Locate the cell with the specified text and output its (x, y) center coordinate. 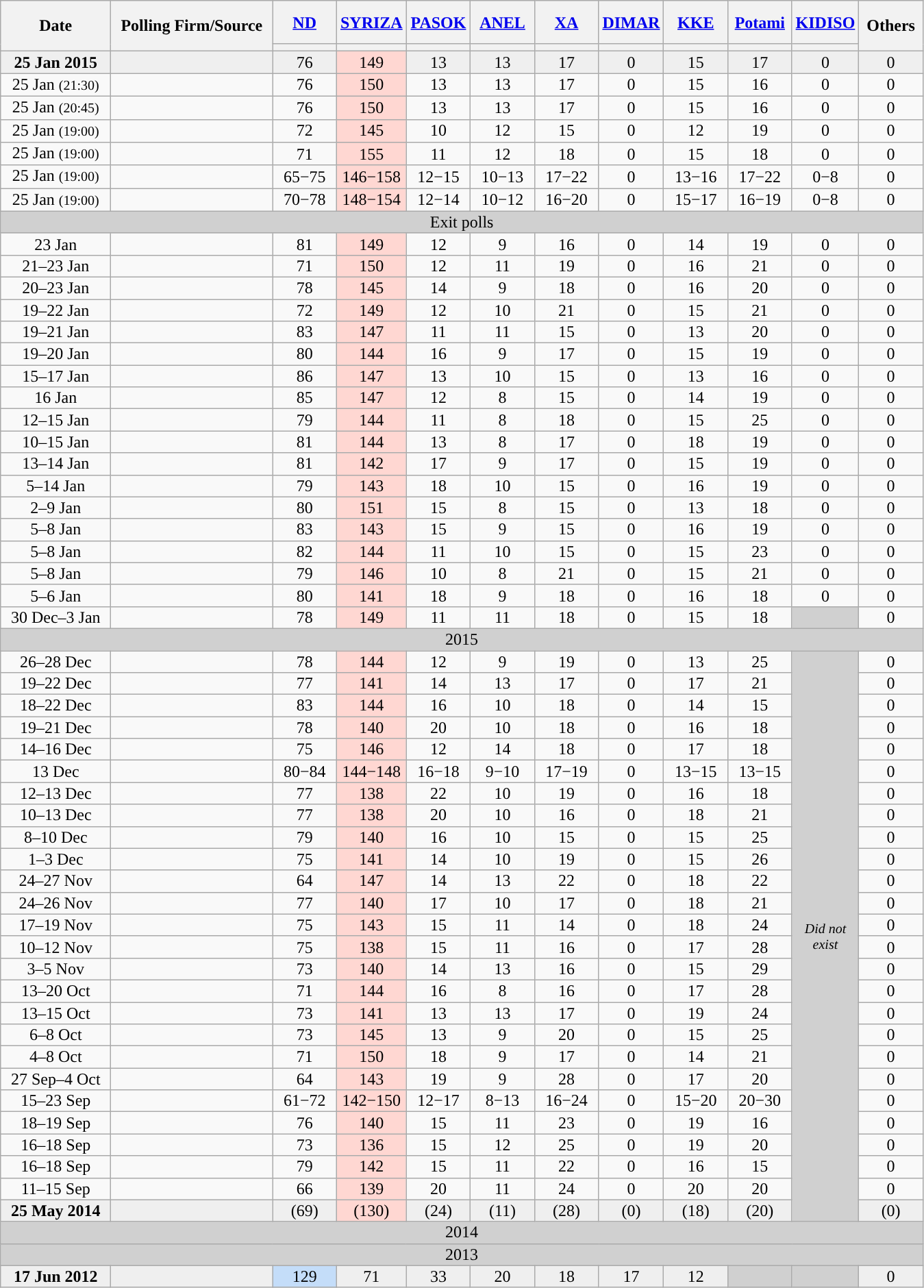
XA (566, 22)
(69) (305, 1211)
15−17 (696, 200)
KKE (696, 22)
PASOK (438, 22)
17–19 Nov (56, 925)
18–19 Sep (56, 1123)
19–21 Jan (56, 332)
25 May 2014 (56, 1211)
5–6 Jan (56, 595)
(11) (503, 1211)
16−20 (566, 200)
11–15 Sep (56, 1189)
148−154 (371, 200)
6–8 Oct (56, 1035)
20−30 (760, 1101)
16 Jan (56, 398)
(24) (438, 1211)
Polling Firm/Source (192, 26)
136 (371, 1145)
80−84 (305, 771)
18–22 Dec (56, 706)
142−150 (371, 1101)
13 Dec (56, 771)
10–13 Dec (56, 815)
65−75 (305, 177)
8–10 Dec (56, 837)
(130) (371, 1211)
15−20 (696, 1101)
Did not exist (825, 937)
30 Dec–3 Jan (56, 617)
25 Jan (21:30) (56, 85)
29 (760, 969)
19–20 Jan (56, 354)
86 (305, 376)
25 Jan 2015 (56, 62)
15–17 Jan (56, 376)
146−158 (371, 177)
14–16 Dec (56, 750)
12−17 (438, 1101)
ANEL (503, 22)
144−148 (371, 771)
2–9 Jan (56, 508)
19–21 Dec (56, 728)
8−13 (503, 1101)
26–28 Dec (56, 662)
1–3 Dec (56, 859)
19–22 Jan (56, 310)
(28) (566, 1211)
4–8 Oct (56, 1057)
ND (305, 22)
85 (305, 398)
10–12 Nov (56, 947)
23 Jan (56, 244)
Potami (760, 22)
129 (305, 1276)
61−72 (305, 1101)
24–26 Nov (56, 903)
70−78 (305, 200)
10−13 (503, 177)
27 Sep–4 Oct (56, 1079)
21–23 Jan (56, 266)
13−16 (696, 177)
155 (371, 154)
24–27 Nov (56, 881)
16−18 (438, 771)
16−19 (760, 200)
(18) (696, 1211)
20–23 Jan (56, 288)
10−12 (503, 200)
139 (371, 1189)
DIMAR (632, 22)
25 Jan (20:45) (56, 108)
10–15 Jan (56, 442)
3–5 Nov (56, 969)
151 (371, 508)
13–15 Oct (56, 1013)
2015 (462, 639)
12−15 (438, 177)
9−10 (503, 771)
33 (438, 1276)
13–20 Oct (56, 991)
26 (760, 859)
12−14 (438, 200)
16−24 (566, 1101)
19–22 Dec (56, 684)
Others (891, 26)
66 (305, 1189)
13–14 Jan (56, 464)
Date (56, 26)
82 (305, 552)
12–15 Jan (56, 420)
2014 (462, 1233)
12–13 Dec (56, 793)
2013 (462, 1254)
17 Jun 2012 (56, 1276)
KIDISO (825, 22)
SYRIZA (371, 22)
Exit polls (462, 222)
5–14 Jan (56, 486)
17−19 (566, 771)
15–23 Sep (56, 1101)
(20) (760, 1211)
